Locate the cell with the specified text and output its (X, Y) center coordinate. 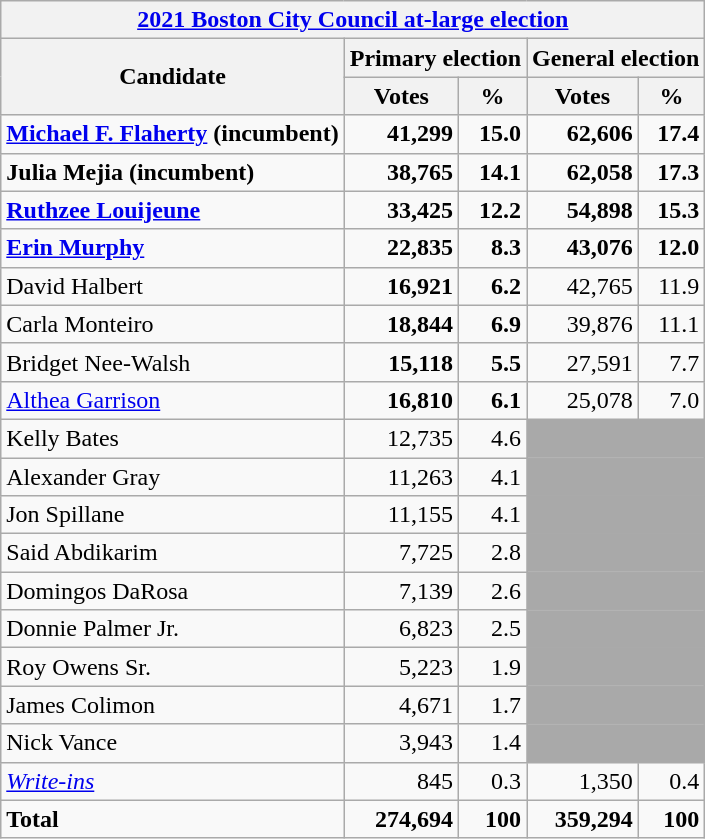
6.9 (492, 324)
15.3 (672, 210)
6,823 (401, 629)
2.6 (492, 591)
62,058 (583, 172)
12,735 (401, 438)
15.0 (492, 134)
Kelly Bates (172, 438)
1.7 (492, 705)
Bridget Nee-Walsh (172, 362)
Carla Monteiro (172, 324)
4.6 (492, 438)
12.0 (672, 248)
15,118 (401, 362)
Nick Vance (172, 743)
7,139 (401, 591)
25,078 (583, 400)
Michael F. Flaherty (incumbent) (172, 134)
Total (172, 819)
11.1 (672, 324)
54,898 (583, 210)
11,155 (401, 515)
Alexander Gray (172, 477)
7.7 (672, 362)
1.9 (492, 667)
17.3 (672, 172)
62,606 (583, 134)
1.4 (492, 743)
33,425 (401, 210)
Donnie Palmer Jr. (172, 629)
274,694 (401, 819)
12.2 (492, 210)
38,765 (401, 172)
11,263 (401, 477)
Domingos DaRosa (172, 591)
845 (401, 781)
Write-ins (172, 781)
22,835 (401, 248)
Primary election (435, 58)
Said Abdikarim (172, 553)
8.3 (492, 248)
0.3 (492, 781)
27,591 (583, 362)
39,876 (583, 324)
42,765 (583, 286)
Erin Murphy (172, 248)
Candidate (172, 77)
0.4 (672, 781)
7.0 (672, 400)
2.5 (492, 629)
16,810 (401, 400)
1,350 (583, 781)
359,294 (583, 819)
2.8 (492, 553)
14.1 (492, 172)
4,671 (401, 705)
Roy Owens Sr. (172, 667)
Althea Garrison (172, 400)
6.2 (492, 286)
41,299 (401, 134)
Jon Spillane (172, 515)
5,223 (401, 667)
18,844 (401, 324)
General election (616, 58)
16,921 (401, 286)
Julia Mejia (incumbent) (172, 172)
3,943 (401, 743)
2021 Boston City Council at-large election (353, 20)
17.4 (672, 134)
7,725 (401, 553)
David Halbert (172, 286)
11.9 (672, 286)
43,076 (583, 248)
Ruthzee Louijeune (172, 210)
6.1 (492, 400)
5.5 (492, 362)
James Colimon (172, 705)
